Determine the [x, y] coordinate at the center of the cell enclosing the given text.  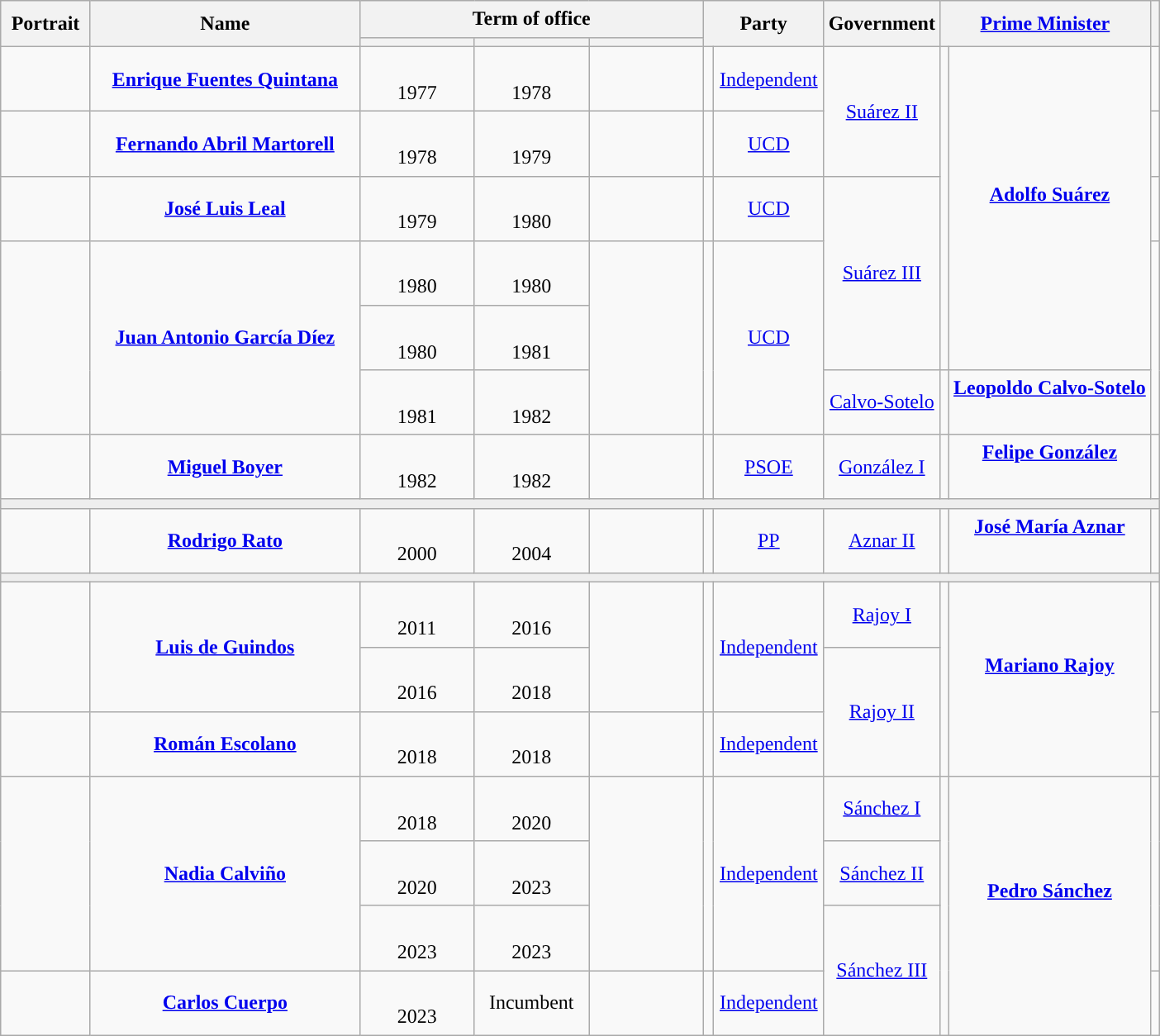
Luis de Guindos [225, 648]
2011 [416, 615]
Aznar II [882, 541]
Miguel Boyer [225, 467]
Sánchez III [882, 970]
Adolfo Suárez [1050, 208]
Román Escolano [225, 744]
Enrique Fuentes Quintana [225, 78]
José Luis Leal [225, 208]
Felipe González [1050, 467]
Mariano Rajoy [1050, 679]
Party [763, 24]
Suárez II [882, 111]
Juan Antonio García Díez [225, 337]
Leopoldo Calvo-Sotelo [1050, 402]
González I [882, 467]
Term of office [531, 20]
Suárez III [882, 273]
PP [769, 541]
2000 [416, 541]
Sánchez II [882, 873]
Rodrigo Rato [225, 541]
Pedro Sánchez [1050, 905]
Portrait [46, 24]
Government [882, 24]
José María Aznar [1050, 541]
Name [225, 24]
Nadia Calviño [225, 874]
Calvo-Sotelo [882, 402]
Rajoy I [882, 615]
Carlos Cuerpo [225, 1003]
PSOE [769, 467]
2004 [532, 541]
Fernando Abril Martorell [225, 144]
Rajoy II [882, 712]
Incumbent [532, 1003]
Prime Minister [1044, 24]
1977 [416, 78]
Sánchez I [882, 809]
